Pinpoint the cell where the given text exists, returning its [x, y] midpoint coordinate. 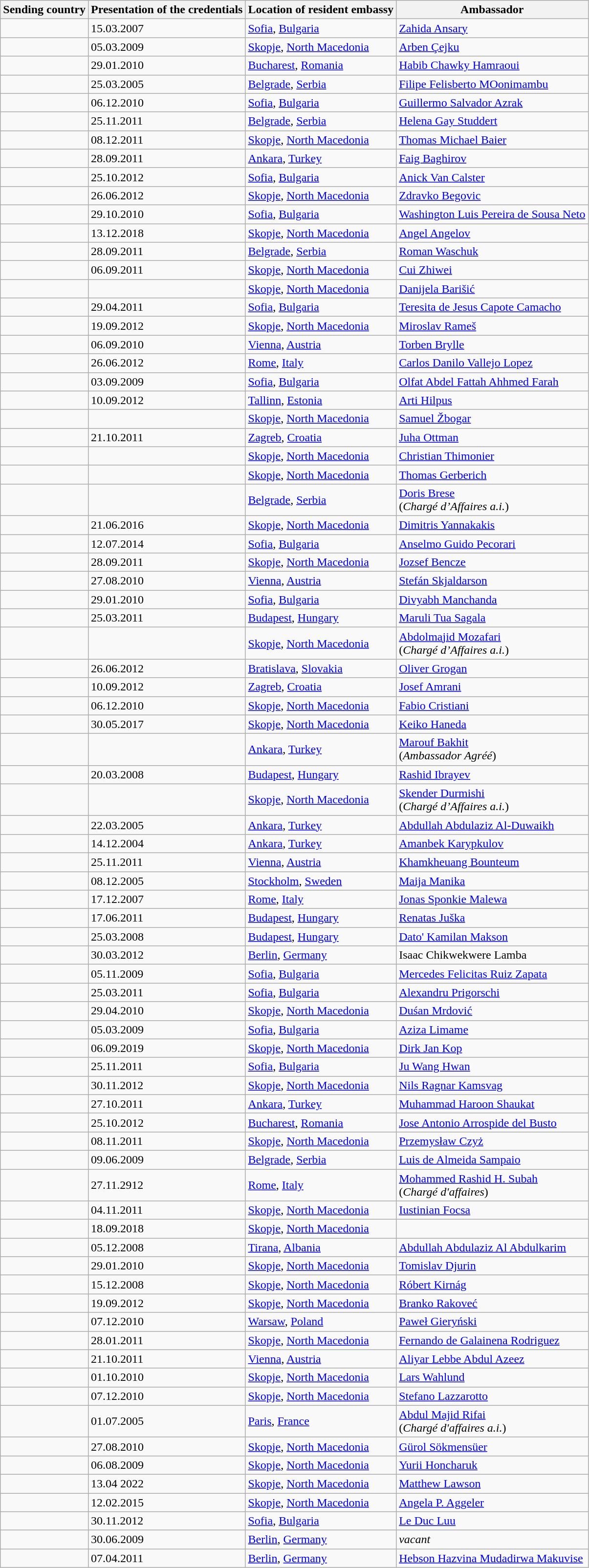
Gürol Sökmensüer [492, 1446]
Tomislav Djurin [492, 1266]
Tirana, Albania [321, 1247]
27.10.2011 [167, 1104]
Nils Ragnar Kamsvag [492, 1085]
09.06.2009 [167, 1160]
21.06.2016 [167, 525]
25.03.2005 [167, 84]
Rashid Ibrayev [492, 774]
Khamkheuang Bounteum [492, 862]
Warsaw, Poland [321, 1322]
Jose Antonio Arrospide del Busto [492, 1122]
Bratislava, Slovakia [321, 668]
08.12.2011 [167, 140]
Olfat Abdel Fattah Ahhmed Farah [492, 382]
Paris, France [321, 1421]
Anick Van Calster [492, 177]
Ambassador [492, 10]
12.07.2014 [167, 544]
Jozsef Bencze [492, 562]
Ju Wang Hwan [492, 1067]
Teresita de Jesus Capote Camacho [492, 307]
Thomas Gerberich [492, 474]
Faig Baghirov [492, 158]
Amanbek Karypkulov [492, 843]
Arben Çejku [492, 47]
Maija Manika [492, 881]
Washington Luis Pereira de Sousa Neto [492, 214]
Matthew Lawson [492, 1483]
Renatas Juška [492, 918]
Miroslav Rameš [492, 326]
17.06.2011 [167, 918]
Christian Thimonier [492, 456]
Iustinian Focsa [492, 1210]
Carlos Danilo Vallejo Lopez [492, 363]
Location of resident embassy [321, 10]
vacant [492, 1540]
Zdravko Begovic [492, 195]
06.09.2010 [167, 344]
Mercedes Felicitas Ruiz Zapata [492, 974]
28.01.2011 [167, 1340]
Abdullah Abdulaziz Al Abdulkarim [492, 1247]
Oliver Grogan [492, 668]
Marouf Bakhit(Ambassador Agréé) [492, 750]
Arti Hilpus [492, 400]
Samuel Žbogar [492, 419]
06.09.2019 [167, 1048]
29.04.2010 [167, 1011]
06.08.2009 [167, 1465]
Yurii Honcharuk [492, 1465]
Le Duc Luu [492, 1521]
22.03.2005 [167, 825]
Cui Zhiwei [492, 270]
Filipe Felisberto MOonimambu [492, 84]
15.03.2007 [167, 28]
05.11.2009 [167, 974]
07.04.2011 [167, 1558]
Luis de Almeida Sampaio [492, 1160]
Hebson Hazvina Mudadirwa Makuvise [492, 1558]
Stockholm, Sweden [321, 881]
Dirk Jan Kop [492, 1048]
29.10.2010 [167, 214]
Abdul Majid Rifai(Chargé d'affaires a.i.) [492, 1421]
Juha Ottman [492, 437]
14.12.2004 [167, 843]
Tallinn, Estonia [321, 400]
Jonas Sponkie Malewa [492, 900]
Mohammed Rashid H. Subah(Chargé d'affaires) [492, 1184]
06.09.2011 [167, 270]
Sending country [44, 10]
Paweł Gieryński [492, 1322]
18.09.2018 [167, 1229]
Aliyar Lebbe Abdul Azeez [492, 1359]
Thomas Michael Baier [492, 140]
Alexandru Prigorschi [492, 992]
Muhammad Haroon Shaukat [492, 1104]
Josef Amrani [492, 687]
03.09.2009 [167, 382]
30.03.2012 [167, 955]
08.12.2005 [167, 881]
13.12.2018 [167, 233]
01.10.2010 [167, 1377]
27.11.2912 [167, 1184]
Abdolmajid Mozafari(Chargé d’Affaires a.i.) [492, 643]
Guillermo Salvador Azrak [492, 103]
Angel Angelov [492, 233]
Dato' Kamilan Makson [492, 937]
08.11.2011 [167, 1141]
Branko Rakoveć [492, 1303]
Keiko Haneda [492, 724]
20.03.2008 [167, 774]
15.12.2008 [167, 1285]
30.06.2009 [167, 1540]
04.11.2011 [167, 1210]
Dimitris Yannakakis [492, 525]
Presentation of the credentials [167, 10]
29.04.2011 [167, 307]
Fernando de Galainena Rodriguez [492, 1340]
Anselmo Guido Pecorari [492, 544]
Helena Gay Studdert [492, 121]
Divyabh Manchanda [492, 600]
Przemysław Czyż [492, 1141]
05.12.2008 [167, 1247]
Danijela Barišić [492, 289]
Duśan Mrdović [492, 1011]
Aziza Limame [492, 1030]
30.05.2017 [167, 724]
01.07.2005 [167, 1421]
12.02.2015 [167, 1503]
Isaac Chikwekwere Lamba [492, 955]
Roman Waschuk [492, 252]
Angela P. Aggeler [492, 1503]
Fabio Cristiani [492, 706]
Skender Durmishi(Chargé d’Affaires a.i.) [492, 799]
Abdullah Abdulaziz Al-Duwaikh [492, 825]
Zahida Ansary [492, 28]
Torben Brylle [492, 344]
Róbert Kirnág [492, 1285]
Stefano Lazzarotto [492, 1396]
13.04 2022 [167, 1483]
Doris Brese(Chargé d’Affaires a.i.) [492, 499]
Habib Chawky Hamraoui [492, 65]
Lars Wahlund [492, 1377]
25.03.2008 [167, 937]
Maruli Tua Sagala [492, 618]
Stefán Skjaldarson [492, 581]
17.12.2007 [167, 900]
